Find where the given text appears and provide that cell's center as (X, Y) coordinate. 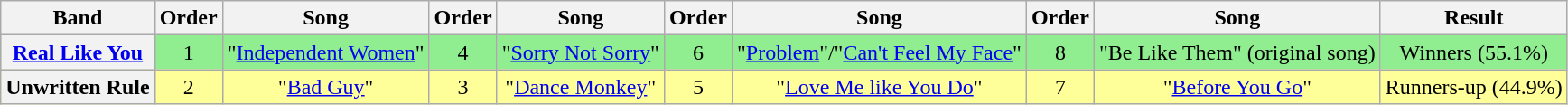
5 (697, 87)
Band (78, 18)
"Bad Guy" (325, 87)
"Problem"/"Can't Feel My Face" (879, 52)
"Independent Women" (325, 52)
7 (1060, 87)
"Be Like Them" (original song) (1237, 52)
3 (462, 87)
Real Like You (78, 52)
Winners (55.1%) (1474, 52)
Result (1474, 18)
"Before You Go" (1237, 87)
4 (462, 52)
"Sorry Not Sorry" (580, 52)
6 (697, 52)
8 (1060, 52)
Unwritten Rule (78, 87)
1 (188, 52)
Runners-up (44.9%) (1474, 87)
"Dance Monkey" (580, 87)
"Love Me like You Do" (879, 87)
2 (188, 87)
